For the text-containing cell, return its midpoint in (X, Y) coordinate format. 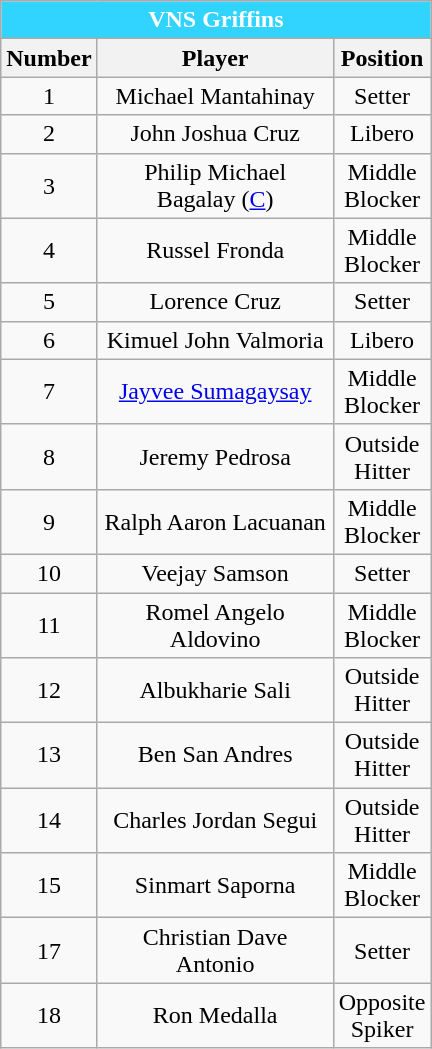
11 (49, 624)
5 (49, 302)
Russel Fronda (215, 250)
4 (49, 250)
VNS Griffins (216, 20)
1 (49, 96)
Sinmart Saporna (215, 886)
Position (382, 58)
John Joshua Cruz (215, 134)
6 (49, 340)
Lorence Cruz (215, 302)
Philip Michael Bagalay (C) (215, 186)
3 (49, 186)
Ben San Andres (215, 756)
13 (49, 756)
Ralph Aaron Lacuanan (215, 522)
Player (215, 58)
Michael Mantahinay (215, 96)
17 (49, 950)
Ron Medalla (215, 1016)
10 (49, 573)
Christian Dave Antonio (215, 950)
9 (49, 522)
Number (49, 58)
Romel Angelo Aldovino (215, 624)
7 (49, 392)
Kimuel John Valmoria (215, 340)
Albukharie Sali (215, 690)
Veejay Samson (215, 573)
18 (49, 1016)
8 (49, 456)
14 (49, 820)
Jayvee Sumagaysay (215, 392)
12 (49, 690)
2 (49, 134)
Opposite Spiker (382, 1016)
Charles Jordan Segui (215, 820)
Jeremy Pedrosa (215, 456)
15 (49, 886)
